Find where the given text appears and provide that cell's center as [x, y] coordinate. 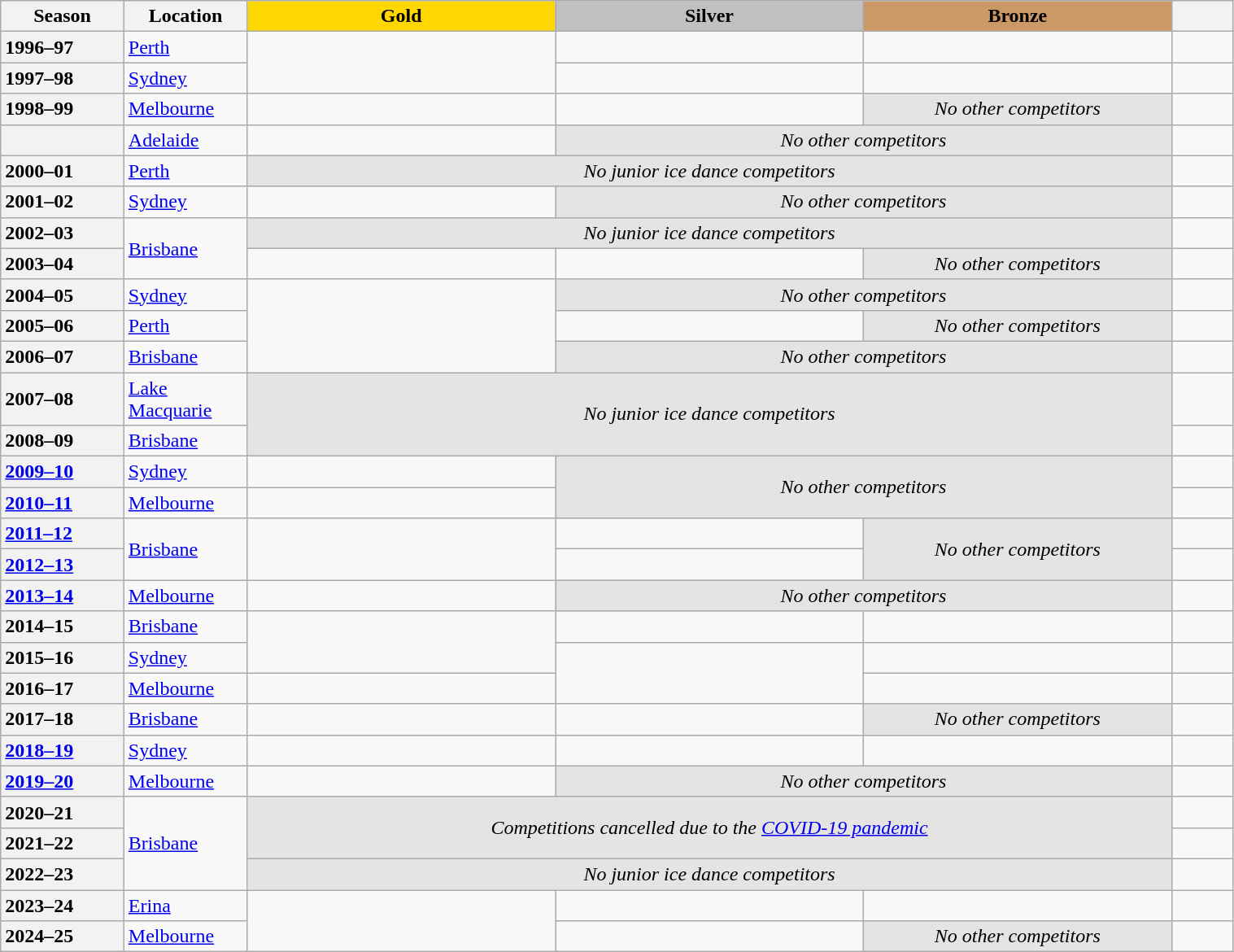
Competitions cancelled due to the COVID-19 pandemic [709, 828]
2017–18 [63, 719]
Gold [402, 16]
1997–98 [63, 78]
2007–08 [63, 399]
2013–14 [63, 596]
1996–97 [63, 47]
2024–25 [63, 937]
2016–17 [63, 688]
Bronze [1017, 16]
2004–05 [63, 295]
2005–06 [63, 325]
2019–20 [63, 781]
2011–12 [63, 534]
2018–19 [63, 750]
2023–24 [63, 906]
2021–22 [63, 843]
2012–13 [63, 565]
Location [185, 16]
2009–10 [63, 472]
2008–09 [63, 441]
2000–01 [63, 171]
2006–07 [63, 356]
1998–99 [63, 109]
Adelaide [185, 140]
2001–02 [63, 202]
2010–11 [63, 503]
2014–15 [63, 627]
Erina [185, 906]
Silver [709, 16]
Season [63, 16]
2003–04 [63, 264]
2002–03 [63, 233]
2015–16 [63, 657]
2022–23 [63, 874]
2020–21 [63, 812]
Lake Macquarie [185, 399]
